Output the (x, y) coordinate of the center of the cell containing the given text.  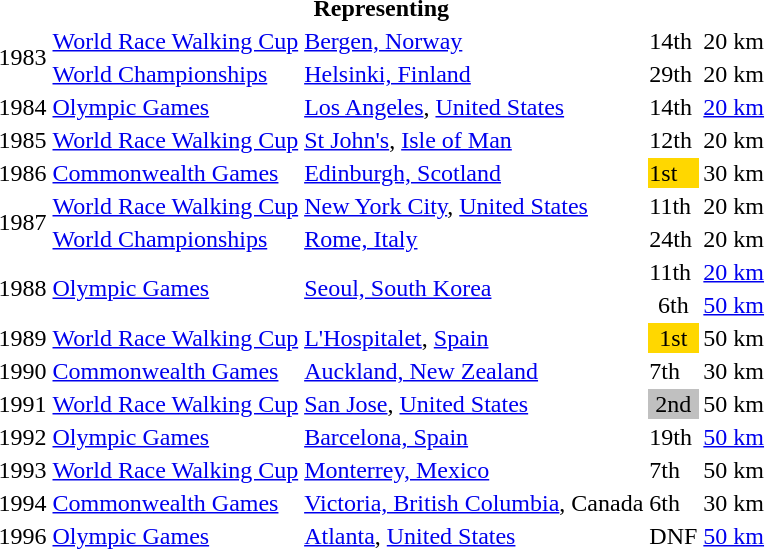
Barcelona, Spain (474, 437)
Seoul, South Korea (474, 288)
2nd (674, 404)
Helsinki, Finland (474, 74)
Monterrey, Mexico (474, 470)
Auckland, New Zealand (474, 371)
29th (674, 74)
New York City, United States (474, 206)
Los Angeles, United States (474, 107)
San Jose, United States (474, 404)
Victoria, British Columbia, Canada (474, 503)
Rome, Italy (474, 239)
St John's, Isle of Man (474, 140)
L'Hospitalet, Spain (474, 338)
Bergen, Norway (474, 41)
19th (674, 437)
Edinburgh, Scotland (474, 173)
24th (674, 239)
12th (674, 140)
